Identify which cell holds the provided text, then report its (X, Y) central coordinate. 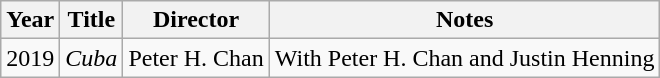
Notes (464, 20)
Year (30, 20)
With Peter H. Chan and Justin Henning (464, 58)
Cuba (92, 58)
Title (92, 20)
Peter H. Chan (196, 58)
Director (196, 20)
2019 (30, 58)
